Pinpoint the cell where the given text exists, returning its [x, y] midpoint coordinate. 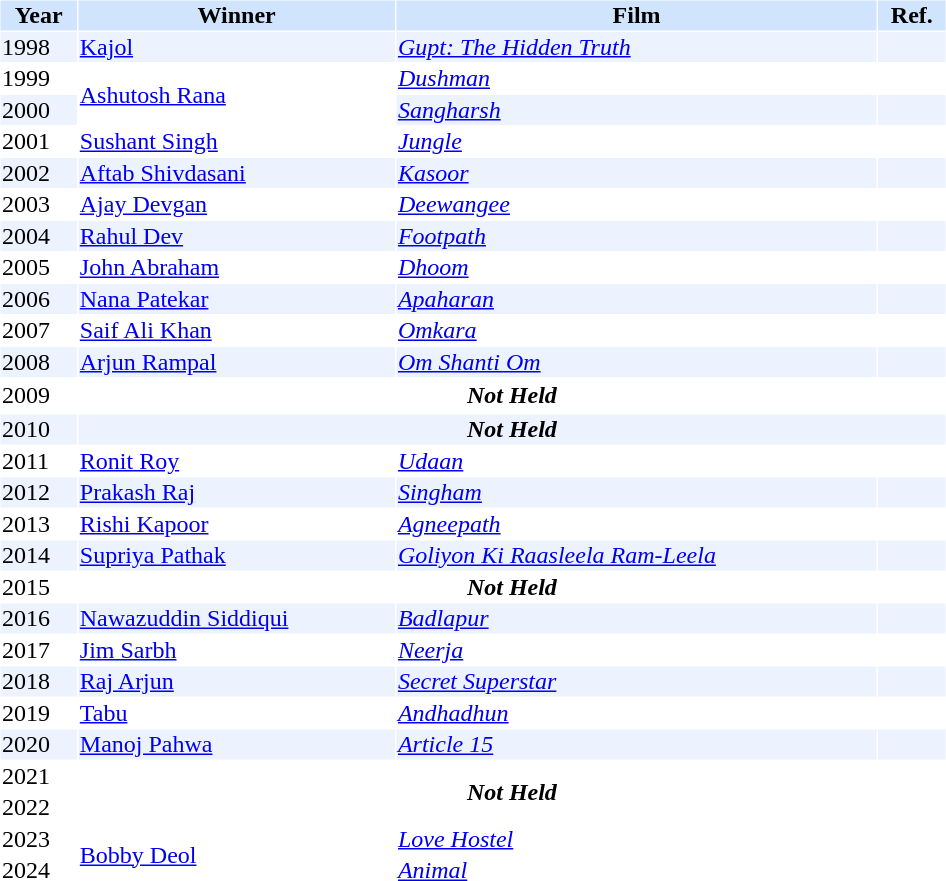
2001 [38, 141]
Badlapur [636, 619]
Omkara [636, 331]
Secret Superstar [636, 681]
John Abraham [236, 267]
Gupt: The Hidden Truth [636, 47]
2023 [38, 839]
Kasoor [636, 173]
2003 [38, 205]
Film [636, 15]
Ajay Devgan [236, 205]
2013 [38, 524]
2021 [38, 776]
Udaan [636, 461]
Raj Arjun [236, 681]
Om Shanti Om [636, 362]
Article 15 [636, 745]
2017 [38, 650]
2020 [38, 745]
Apaharan [636, 299]
Arjun Rampal [236, 362]
Dushman [636, 79]
Aftab Shivdasani [236, 173]
Love Hostel [636, 839]
2011 [38, 461]
2008 [38, 362]
2005 [38, 267]
2006 [38, 299]
Jim Sarbh [236, 650]
Nawazuddin Siddiqui [236, 619]
2004 [38, 236]
2000 [38, 110]
Ashutosh Rana [236, 95]
Saif Ali Khan [236, 331]
2022 [38, 807]
2016 [38, 619]
Dhoom [636, 267]
Sangharsh [636, 110]
Jungle [636, 141]
Year [38, 15]
Agneepath [636, 524]
2018 [38, 681]
Andhadhun [636, 713]
Neerja [636, 650]
Ronit Roy [236, 461]
2007 [38, 331]
Rishi Kapoor [236, 524]
2002 [38, 173]
Singham [636, 493]
Kajol [236, 47]
2015 [38, 587]
2014 [38, 555]
Footpath [636, 236]
Goliyon Ki Raasleela Ram-Leela [636, 555]
Deewangee [636, 205]
2009 [38, 395]
2012 [38, 493]
Ref. [912, 15]
2010 [38, 429]
Manoj Pahwa [236, 745]
Nana Patekar [236, 299]
Supriya Pathak [236, 555]
2019 [38, 713]
Prakash Raj [236, 493]
Sushant Singh [236, 141]
Rahul Dev [236, 236]
Tabu [236, 713]
1998 [38, 47]
1999 [38, 79]
Winner [236, 15]
